Detect which cell encompasses the target text, then output its [x, y] center coordinate. 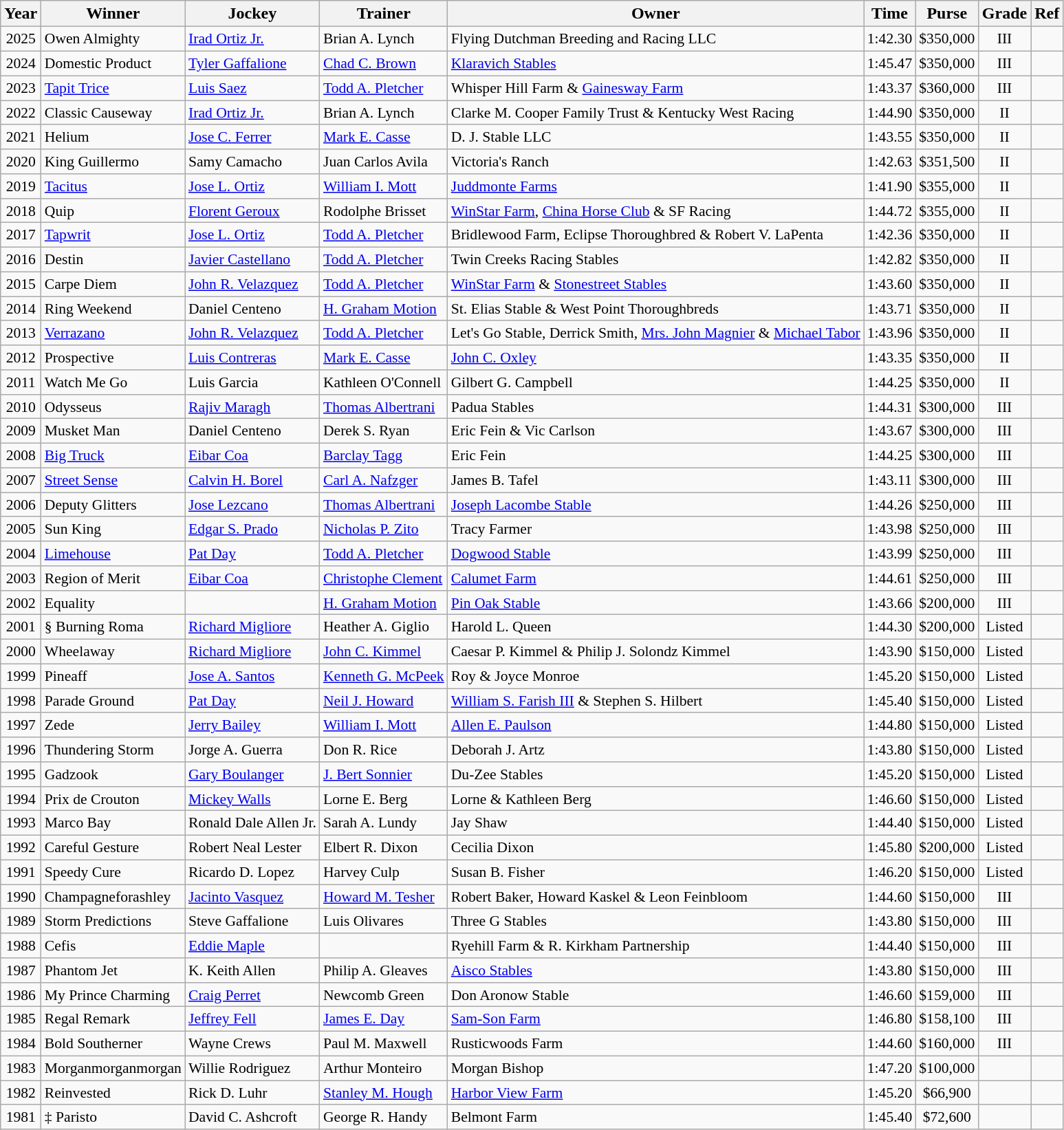
$160,000 [946, 1043]
D. J. Stable LLC [656, 137]
Klaravich Stables [656, 63]
2025 [21, 39]
Bold Southerner [113, 1043]
Winner [113, 14]
Helium [113, 137]
Samy Camacho [252, 162]
Phantom Jet [113, 970]
George R. Handy [384, 1117]
1:47.20 [890, 1068]
Howard M. Tesher [384, 897]
Storm Predictions [113, 921]
Eddie Maple [252, 946]
Reinvested [113, 1093]
2005 [21, 529]
$351,500 [946, 162]
2022 [21, 113]
Ricardo D. Lopez [252, 872]
Owner [656, 14]
2019 [21, 186]
Neil J. Howard [384, 701]
1996 [21, 750]
Ref [1047, 14]
Rick D. Luhr [252, 1093]
Luis Saez [252, 88]
Kathleen O'Connell [384, 382]
Paul M. Maxwell [384, 1043]
1:44.90 [890, 113]
Lorne E. Berg [384, 798]
2004 [21, 554]
William S. Farish III & Stephen S. Hilbert [656, 701]
Quip [113, 210]
Chad C. Brown [384, 63]
1:42.63 [890, 162]
1:42.82 [890, 259]
Jorge A. Guerra [252, 750]
2020 [21, 162]
1:42.30 [890, 39]
Lorne & Kathleen Berg [656, 798]
K. Keith Allen [252, 970]
Limehouse [113, 554]
Edgar S. Prado [252, 529]
1985 [21, 1019]
Tapwrit [113, 235]
1:43.55 [890, 137]
1991 [21, 872]
Joseph Lacombe Stable [656, 505]
Clarke M. Cooper Family Trust & Kentucky West Racing [656, 113]
Jose Lezcano [252, 505]
Ryehill Farm & R. Kirkham Partnership [656, 946]
Susan B. Fisher [656, 872]
Heather A. Giglio [384, 627]
Eric Fein [656, 455]
Speedy Cure [113, 872]
1986 [21, 995]
Jockey [252, 14]
Jacinto Vasquez [252, 897]
2003 [21, 578]
$158,100 [946, 1019]
Sam-Son Farm [656, 1019]
Craig Perret [252, 995]
Region of Merit [113, 578]
1:44.80 [890, 725]
Regal Remark [113, 1019]
Du-Zee Stables [656, 774]
Kenneth G. McPeek [384, 676]
Rajiv Maragh [252, 406]
Padua Stables [656, 406]
2010 [21, 406]
Florent Geroux [252, 210]
Willie Rodriguez [252, 1068]
Cecilia Dixon [656, 847]
Harold L. Queen [656, 627]
1:43.96 [890, 333]
2012 [21, 358]
Philip A. Gleaves [384, 970]
1984 [21, 1043]
Twin Creeks Racing Stables [656, 259]
$360,000 [946, 88]
1:44.61 [890, 578]
2011 [21, 382]
1994 [21, 798]
Classic Causeway [113, 113]
2016 [21, 259]
Robert Baker, Howard Kaskel & Leon Feinbloom [656, 897]
Jeffrey Fell [252, 1019]
Marco Bay [113, 823]
WinStar Farm, China Horse Club & SF Racing [656, 210]
1:44.26 [890, 505]
Harbor View Farm [656, 1093]
2014 [21, 309]
Flying Dutchman Breeding and Racing LLC [656, 39]
1:45.80 [890, 847]
$159,000 [946, 995]
Robert Neal Lester [252, 847]
James B. Tafel [656, 480]
Pin Oak Stable [656, 602]
Year [21, 14]
Harvey Culp [384, 872]
1:43.11 [890, 480]
1:45.47 [890, 63]
Wayne Crews [252, 1043]
2017 [21, 235]
2007 [21, 480]
2008 [21, 455]
$100,000 [946, 1068]
1997 [21, 725]
St. Elias Stable & West Point Thoroughbreds [656, 309]
1:43.90 [890, 651]
2013 [21, 333]
1981 [21, 1117]
Jose A. Santos [252, 676]
Caesar P. Kimmel & Philip J. Solondz Kimmel [656, 651]
1999 [21, 676]
Let's Go Stable, Derrick Smith, Mrs. John Magnier & Michael Tabor [656, 333]
Barclay Tagg [384, 455]
2023 [21, 88]
Wheelaway [113, 651]
Rusticwoods Farm [656, 1043]
Steve Gaffalione [252, 921]
Verrazano [113, 333]
2015 [21, 284]
Don R. Rice [384, 750]
Calumet Farm [656, 578]
Purse [946, 14]
James E. Day [384, 1019]
John C. Kimmel [384, 651]
1:43.35 [890, 358]
‡ Paristo [113, 1117]
Allen E. Paulson [656, 725]
1:44.31 [890, 406]
2021 [21, 137]
Equality [113, 602]
J. Bert Sonnier [384, 774]
2024 [21, 63]
Deputy Glitters [113, 505]
Sarah A. Lundy [384, 823]
Prospective [113, 358]
Deborah J. Artz [656, 750]
Stanley M. Hough [384, 1093]
1990 [21, 897]
Champagneforashley [113, 897]
Sun King [113, 529]
2002 [21, 602]
1998 [21, 701]
Newcomb Green [384, 995]
1992 [21, 847]
Pineaff [113, 676]
Zede [113, 725]
Carl A. Nafzger [384, 480]
Mickey Walls [252, 798]
Odysseus [113, 406]
John C. Oxley [656, 358]
Luis Contreras [252, 358]
1:43.99 [890, 554]
Juan Carlos Avila [384, 162]
Gilbert G. Campbell [656, 382]
1:43.37 [890, 88]
Calvin H. Borel [252, 480]
Gadzook [113, 774]
$72,600 [946, 1117]
Arthur Monteiro [384, 1068]
Dogwood Stable [656, 554]
1:43.98 [890, 529]
Domestic Product [113, 63]
Gary Boulanger [252, 774]
1995 [21, 774]
Jay Shaw [656, 823]
Derek S. Ryan [384, 431]
Jose C. Ferrer [252, 137]
Grade [1004, 14]
2006 [21, 505]
Morgan Bishop [656, 1068]
King Guillermo [113, 162]
Musket Man [113, 431]
$66,900 [946, 1093]
1:43.60 [890, 284]
Tapit Trice [113, 88]
Careful Gesture [113, 847]
Nicholas P. Zito [384, 529]
David C. Ashcroft [252, 1117]
1982 [21, 1093]
1:44.30 [890, 627]
Ronald Dale Allen Jr. [252, 823]
1983 [21, 1068]
Tyler Gaffalione [252, 63]
Trainer [384, 14]
1989 [21, 921]
WinStar Farm & Stonestreet Stables [656, 284]
Javier Castellano [252, 259]
Tracy Farmer [656, 529]
2000 [21, 651]
Cefis [113, 946]
1:46.80 [890, 1019]
2009 [21, 431]
Three G Stables [656, 921]
Luis Olivares [384, 921]
Whisper Hill Farm & Gainesway Farm [656, 88]
2018 [21, 210]
Big Truck [113, 455]
Aisco Stables [656, 970]
Thundering Storm [113, 750]
Ring Weekend [113, 309]
Time [890, 14]
Eric Fein & Vic Carlson [656, 431]
My Prince Charming [113, 995]
§ Burning Roma [113, 627]
Luis Garcia [252, 382]
Carpe Diem [113, 284]
Jerry Bailey [252, 725]
Watch Me Go [113, 382]
Tacitus [113, 186]
Rodolphe Brisset [384, 210]
1:42.36 [890, 235]
1988 [21, 946]
1:44.72 [890, 210]
Juddmonte Farms [656, 186]
Bridlewood Farm, Eclipse Thoroughbred & Robert V. LaPenta [656, 235]
1987 [21, 970]
Destin [113, 259]
Christophe Clement [384, 578]
1:46.20 [890, 872]
Elbert R. Dixon [384, 847]
Prix de Crouton [113, 798]
Street Sense [113, 480]
2001 [21, 627]
Parade Ground [113, 701]
Owen Almighty [113, 39]
Roy & Joyce Monroe [656, 676]
1:43.71 [890, 309]
1:43.67 [890, 431]
1993 [21, 823]
1:41.90 [890, 186]
Don Aronow Stable [656, 995]
Morganmorganmorgan [113, 1068]
Belmont Farm [656, 1117]
1:43.66 [890, 602]
Victoria's Ranch [656, 162]
